Return the (X, Y) coordinate for the center point of the cell that contains the specified text.  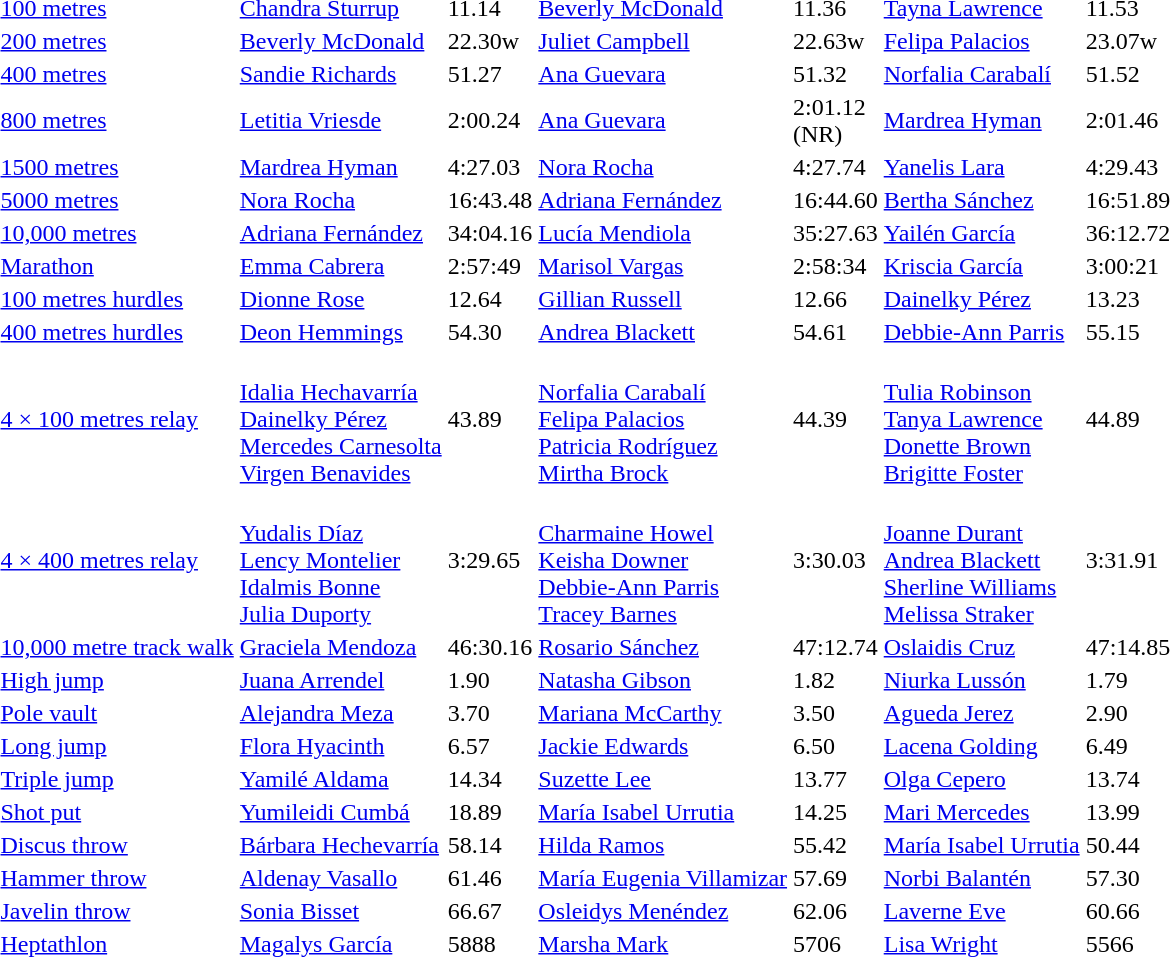
Laverne Eve (982, 911)
54.30 (490, 332)
13.77 (836, 779)
Yamilé Aldama (340, 779)
55.42 (836, 845)
Deon Hemmings (340, 332)
María Eugenia Villamizar (663, 878)
Dionne Rose (340, 299)
3:30.03 (836, 560)
Gillian Russell (663, 299)
Andrea Blackett (663, 332)
51.32 (836, 74)
14.34 (490, 779)
Graciela Mendoza (340, 647)
44.39 (836, 419)
66.67 (490, 911)
Lacena Golding (982, 746)
Bertha Sánchez (982, 200)
Osleidys Menéndez (663, 911)
Joanne DurantAndrea BlackettSherline WilliamsMelissa Straker (982, 560)
6.50 (836, 746)
3.70 (490, 713)
4:27.74 (836, 167)
Natasha Gibson (663, 680)
35:27.63 (836, 233)
2:01.12(NR) (836, 120)
Idalia HechavarríaDainelky PérezMercedes CarnesoltaVirgen Benavides (340, 419)
12.64 (490, 299)
Yumileidi Cumbá (340, 812)
Juliet Campbell (663, 41)
Dainelky Pérez (982, 299)
Olga Cepero (982, 779)
1.90 (490, 680)
Oslaidis Cruz (982, 647)
18.89 (490, 812)
12.66 (836, 299)
Mari Mercedes (982, 812)
2:57:49 (490, 266)
47:12.74 (836, 647)
51.27 (490, 74)
46:30.16 (490, 647)
Letitia Vriesde (340, 120)
14.25 (836, 812)
Aldenay Vasallo (340, 878)
Alejandra Meza (340, 713)
4:27.03 (490, 167)
54.61 (836, 332)
Yudalis DíazLency MontelierIdalmis BonneJulia Duporty (340, 560)
Bárbara Hechevarría (340, 845)
34:04.16 (490, 233)
Agueda Jerez (982, 713)
43.89 (490, 419)
62.06 (836, 911)
Charmaine HowelKeisha DownerDebbie-Ann ParrisTracey Barnes (663, 560)
Flora Hyacinth (340, 746)
Hilda Ramos (663, 845)
Mariana McCarthy (663, 713)
Norbi Balantén (982, 878)
Lucía Mendiola (663, 233)
Rosario Sánchez (663, 647)
Marisol Vargas (663, 266)
61.46 (490, 878)
6.57 (490, 746)
Norfalia CarabalíFelipa PalaciosPatricia RodríguezMirtha Brock (663, 419)
2:58:34 (836, 266)
3.50 (836, 713)
Beverly McDonald (340, 41)
Debbie-Ann Parris (982, 332)
22.63w (836, 41)
Emma Cabrera (340, 266)
3:29.65 (490, 560)
57.69 (836, 878)
Sandie Richards (340, 74)
Yailén García (982, 233)
Yanelis Lara (982, 167)
Felipa Palacios (982, 41)
16:43.48 (490, 200)
Niurka Lussón (982, 680)
Norfalia Carabalí (982, 74)
1.82 (836, 680)
Tulia RobinsonTanya LawrenceDonette BrownBrigitte Foster (982, 419)
Jackie Edwards (663, 746)
58.14 (490, 845)
2:00.24 (490, 120)
Kriscia García (982, 266)
16:44.60 (836, 200)
Suzette Lee (663, 779)
Sonia Bisset (340, 911)
22.30w (490, 41)
Juana Arrendel (340, 680)
